Identify which cell holds the provided text, then report its (X, Y) central coordinate. 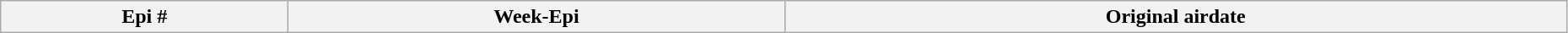
Week-Epi (536, 17)
Epi # (145, 17)
Original airdate (1176, 17)
